Detect which cell encompasses the target text, then output its [x, y] center coordinate. 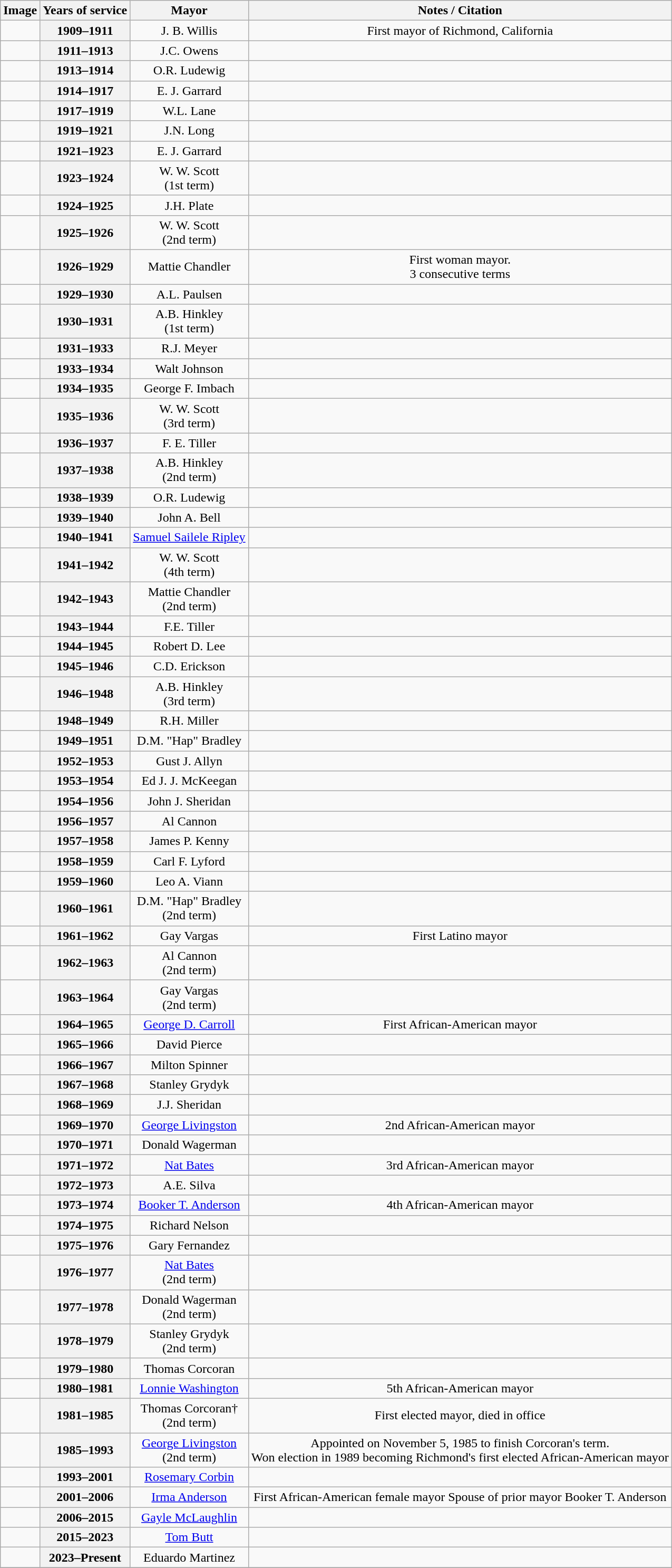
1977–1978 [85, 1307]
1949–1951 [85, 741]
1980–1981 [85, 1388]
1943–1944 [85, 626]
1921–1923 [85, 151]
Nat Bates (2nd term) [189, 1272]
Mayor [189, 11]
2001–2006 [85, 1497]
A.B. Hinkley (2nd term) [189, 470]
Booker T. Anderson [189, 1205]
D.M. "Hap" Bradley (2nd term) [189, 908]
1942–1943 [85, 599]
3rd African-American mayor [460, 1165]
1985–1993 [85, 1449]
Gayle McLaughlin [189, 1517]
J.H. Plate [189, 205]
1953–1954 [85, 781]
1969–1970 [85, 1125]
Gay Vargas (2nd term) [189, 997]
1972–1973 [85, 1185]
A.B. Hinkley (1st term) [189, 322]
1940–1941 [85, 537]
R.H. Miller [189, 721]
Thomas Corcoran [189, 1368]
Appointed on November 5, 1985 to finish Corcoran's term. Won election in 1989 becoming Richmond's first elected African-American mayor [460, 1449]
1941–1942 [85, 564]
George Livingston [189, 1125]
Carl F. Lyford [189, 861]
1939–1940 [85, 517]
1924–1925 [85, 205]
1974–1975 [85, 1225]
1973–1974 [85, 1205]
W. W. Scott (4th term) [189, 564]
W.L. Lane [189, 111]
1948–1949 [85, 721]
Donald Wagerman [189, 1145]
1965–1966 [85, 1044]
Gay Vargas [189, 936]
R.J. Meyer [189, 349]
1933–1934 [85, 369]
Eduardo Martinez [189, 1557]
1946–1948 [85, 693]
Image [20, 11]
1964–1965 [85, 1024]
1975–1976 [85, 1245]
Mattie Chandler [189, 267]
1958–1959 [85, 861]
W. W. Scott (1st term) [189, 178]
5th African-American mayor [460, 1388]
First Latino mayor [460, 936]
George D. Carroll [189, 1024]
Stanley Grydyk (2nd term) [189, 1341]
James P. Kenny [189, 841]
Rosemary Corbin [189, 1477]
F.E. Tiller [189, 626]
1911–1913 [85, 51]
Lonnie Washington [189, 1388]
1945–1946 [85, 666]
Walt Johnson [189, 369]
Milton Spinner [189, 1065]
1957–1958 [85, 841]
First mayor of Richmond, California [460, 31]
Mattie Chandler (2nd term) [189, 599]
1966–1967 [85, 1065]
2nd African-American mayor [460, 1125]
1993–2001 [85, 1477]
1936–1937 [85, 443]
1931–1933 [85, 349]
4th African-American mayor [460, 1205]
Stanley Grydyk [189, 1085]
Ed J. J. McKeegan [189, 781]
Gary Fernandez [189, 1245]
2023–Present [85, 1557]
1981–1985 [85, 1416]
1956–1957 [85, 821]
1961–1962 [85, 936]
1929–1930 [85, 294]
1979–1980 [85, 1368]
W. W. Scott (2nd term) [189, 232]
1960–1961 [85, 908]
1971–1972 [85, 1165]
J.N. Long [189, 131]
George Livingston (2nd term) [189, 1449]
Nat Bates [189, 1165]
J. B. Willis [189, 31]
Gust J. Allyn [189, 761]
1919–1921 [85, 131]
First African-American mayor [460, 1024]
1909–1911 [85, 31]
Years of service [85, 11]
C.D. Erickson [189, 666]
First elected mayor, died in office [460, 1416]
1959–1960 [85, 881]
A.L. Paulsen [189, 294]
1925–1926 [85, 232]
Donald Wagerman (2nd term) [189, 1307]
1944–1945 [85, 646]
David Pierce [189, 1044]
1914–1917 [85, 91]
1978–1979 [85, 1341]
First woman mayor. 3 consecutive terms [460, 267]
Irma Anderson [189, 1497]
D.M. "Hap" Bradley [189, 741]
Tom Butt [189, 1537]
A.B. Hinkley (3rd term) [189, 693]
J.J. Sheridan [189, 1105]
1917–1919 [85, 111]
J.C. Owens [189, 51]
1930–1931 [85, 322]
W. W. Scott (3rd term) [189, 416]
1962–1963 [85, 963]
2006–2015 [85, 1517]
Samuel Sailele Ripley [189, 537]
Notes / Citation [460, 11]
1926–1929 [85, 267]
1937–1938 [85, 470]
2015–2023 [85, 1537]
1952–1953 [85, 761]
1968–1969 [85, 1105]
F. E. Tiller [189, 443]
1934–1935 [85, 389]
First African-American female mayor Spouse of prior mayor Booker T. Anderson [460, 1497]
Al Cannon (2nd term) [189, 963]
1938–1939 [85, 497]
A.E. Silva [189, 1185]
Richard Nelson [189, 1225]
1970–1971 [85, 1145]
George F. Imbach [189, 389]
1967–1968 [85, 1085]
1963–1964 [85, 997]
Leo A. Viann [189, 881]
Thomas Corcoran† (2nd term) [189, 1416]
John J. Sheridan [189, 801]
1923–1924 [85, 178]
1935–1936 [85, 416]
1913–1914 [85, 71]
Robert D. Lee [189, 646]
John A. Bell [189, 517]
1954–1956 [85, 801]
1976–1977 [85, 1272]
Al Cannon [189, 821]
